Return [X, Y] of the center of cell containing provided text 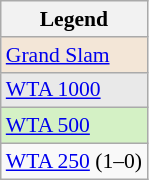
WTA 250 (1–0) [74, 162]
WTA 1000 [74, 90]
WTA 500 [74, 126]
Legend [74, 19]
Grand Slam [74, 55]
